Return the (x, y) coordinate for the center point of the cell that contains the specified text.  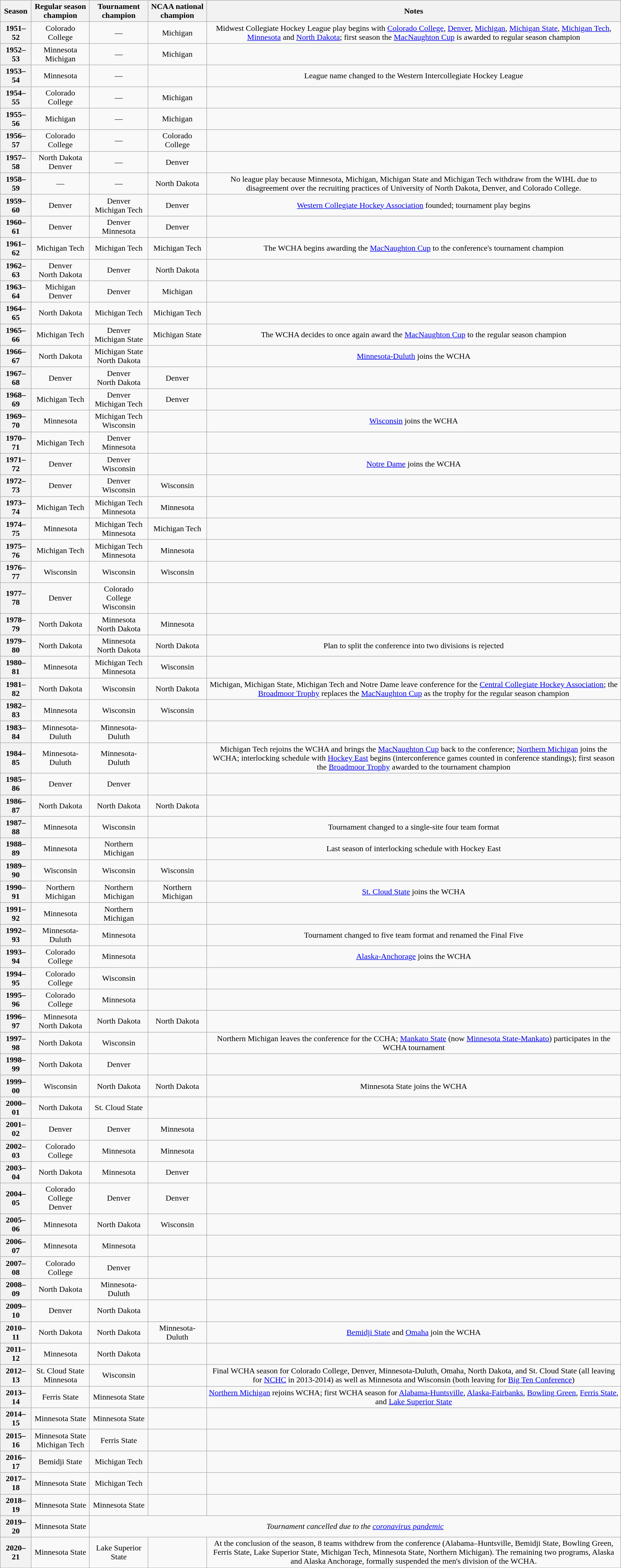
1973–74 (16, 507)
1960–61 (16, 227)
2007–08 (16, 1267)
Colorado CollegeDenver (60, 1198)
North DakotaDenver (60, 162)
St. Cloud State (119, 1107)
Notes (414, 11)
2003–04 (16, 1172)
St. Cloud State joins the WCHA (414, 892)
2004–05 (16, 1198)
2000–01 (16, 1107)
MinnesotaMichigan (60, 54)
2014–15 (16, 1418)
1978–79 (16, 624)
1962–63 (16, 270)
1963–64 (16, 292)
1972–73 (16, 485)
League name changed to the Western Intercollegiate Hockey League (414, 76)
DenverMichigan State (119, 335)
2012–13 (16, 1375)
Tournament changed to a single-site four team format (414, 827)
1954–55 (16, 97)
Bemidji State and Omaha join the WCHA (414, 1332)
Minnesota-Duluth joins the WCHA (414, 356)
1983–84 (16, 732)
Notre Dame joins the WCHA (414, 464)
1957–58 (16, 162)
1975–76 (16, 550)
1993–94 (16, 956)
1967–68 (16, 378)
2006–07 (16, 1246)
1992–93 (16, 935)
St. Cloud StateMinnesota (60, 1375)
1955–56 (16, 119)
Minnesota StateMichigan Tech (60, 1440)
1990–91 (16, 892)
Tournament changed to five team format and renamed the Final Five (414, 935)
1980–81 (16, 667)
Tournament cancelled due to the coronavirus pandemic (355, 1527)
1981–82 (16, 689)
1987–88 (16, 827)
Northern Michigan leaves the conference for the CCHA; Mankato State (now Minnesota State-Mankato) participates in the WCHA tournament (414, 1043)
Michigan StateNorth Dakota (119, 356)
1986–87 (16, 806)
2005–06 (16, 1224)
MichiganDenver (60, 292)
2013–14 (16, 1397)
Michigan State (177, 335)
1970–71 (16, 442)
1996–97 (16, 1021)
Wisconsin joins the WCHA (414, 421)
1961–62 (16, 248)
2010–11 (16, 1332)
1971–72 (16, 464)
Last season of interlocking schedule with Hockey East (414, 849)
Plan to split the conference into two divisions is rejected (414, 646)
2018–19 (16, 1505)
1994–95 (16, 978)
Bemidji State (60, 1462)
2011–12 (16, 1354)
1982–83 (16, 710)
1991–92 (16, 913)
1964–65 (16, 313)
1951–52 (16, 32)
1985–86 (16, 784)
2019–20 (16, 1527)
1999–00 (16, 1086)
2009–10 (16, 1310)
1956–57 (16, 141)
1984–85 (16, 758)
Season (16, 11)
Western Collegiate Hockey Association founded; tournament play begins (414, 205)
1958–59 (16, 184)
Lake Superior State (119, 1552)
2015–16 (16, 1440)
Regular season champion (60, 11)
2001–02 (16, 1129)
1995–96 (16, 1000)
1998–99 (16, 1064)
1997–98 (16, 1043)
1977–78 (16, 598)
Alaska-Anchorage joins the WCHA (414, 956)
2016–17 (16, 1462)
Michigan TechWisconsin (119, 421)
2002–03 (16, 1151)
1966–67 (16, 356)
2017–18 (16, 1483)
The WCHA decides to once again award the MacNaughton Cup to the regular season champion (414, 335)
Colorado CollegeWisconsin (119, 598)
NCAA national champion (177, 11)
1974–75 (16, 529)
1989–90 (16, 870)
1959–60 (16, 205)
The WCHA begins awarding the MacNaughton Cup to the conference's tournament champion (414, 248)
1988–89 (16, 849)
1953–54 (16, 76)
Minnesota State joins the WCHA (414, 1086)
1952–53 (16, 54)
2020–21 (16, 1552)
1976–77 (16, 572)
1965–66 (16, 335)
Tournament champion (119, 11)
1979–80 (16, 646)
2008–09 (16, 1289)
1969–70 (16, 421)
1968–69 (16, 399)
Northern Michigan rejoins WCHA; first WCHA season for Alabama-Huntsville, Alaska-Fairbanks, Bowling Green, Ferris State, and Lake Superior State (414, 1397)
